Search for the cell housing the specified text and yield its [X, Y] center coordinate. 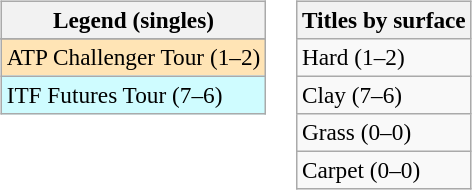
ITF Futures Tour (7–6) [133, 95]
Titles by surface [384, 20]
Clay (7–6) [384, 95]
ATP Challenger Tour (1–2) [133, 57]
Legend (singles) [133, 20]
Hard (1–2) [384, 57]
Carpet (0–0) [384, 171]
Grass (0–0) [384, 133]
